Output the [x, y] coordinate of the center of the cell containing the given text.  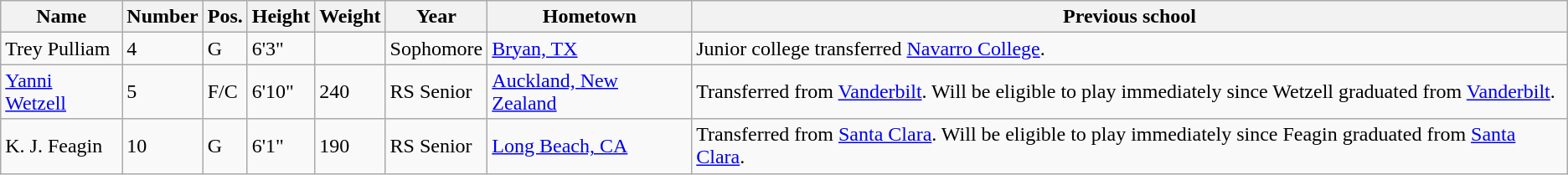
10 [162, 146]
Yanni Wetzell [62, 92]
Pos. [224, 17]
Auckland, New Zealand [590, 92]
Previous school [1130, 17]
6'3" [281, 49]
Year [436, 17]
K. J. Feagin [62, 146]
Trey Pulliam [62, 49]
6'10" [281, 92]
4 [162, 49]
Sophomore [436, 49]
Name [62, 17]
Transferred from Santa Clara. Will be eligible to play immediately since Feagin graduated from Santa Clara. [1130, 146]
Weight [350, 17]
190 [350, 146]
Junior college transferred Navarro College. [1130, 49]
6'1" [281, 146]
Long Beach, CA [590, 146]
Number [162, 17]
240 [350, 92]
Bryan, TX [590, 49]
F/C [224, 92]
Hometown [590, 17]
Transferred from Vanderbilt. Will be eligible to play immediately since Wetzell graduated from Vanderbilt. [1130, 92]
Height [281, 17]
5 [162, 92]
